Capture the cell that displays the provided text and extract its [x, y] central coordinate. 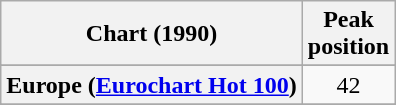
42 [348, 85]
Chart (1990) [152, 34]
Europe (Eurochart Hot 100) [152, 85]
Peakposition [348, 34]
